For the text-containing cell, return its midpoint in [X, Y] coordinate format. 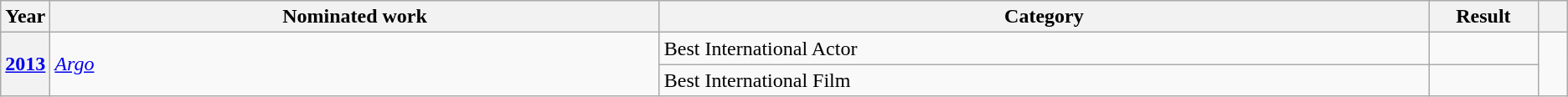
2013 [25, 64]
Year [25, 17]
Best International Actor [1044, 48]
Best International Film [1044, 80]
Argo [355, 64]
Category [1044, 17]
Result [1484, 17]
Nominated work [355, 17]
